Output the (X, Y) coordinate of the center of the cell containing the given text.  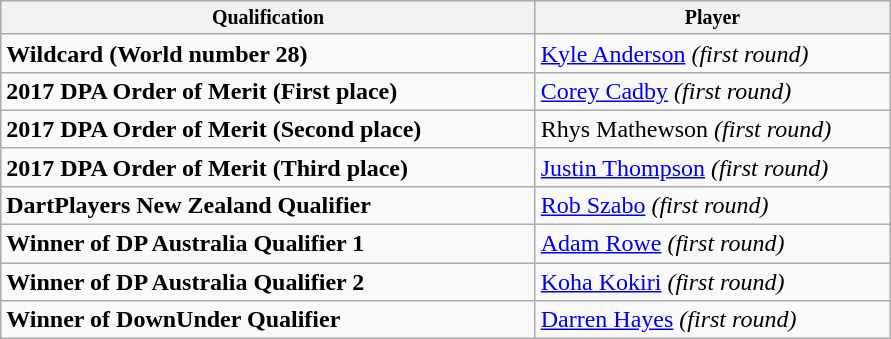
Winner of DP Australia Qualifier 2 (268, 282)
Rhys Mathewson (first round) (712, 129)
2017 DPA Order of Merit (Third place) (268, 167)
Corey Cadby (first round) (712, 91)
2017 DPA Order of Merit (Second place) (268, 129)
Kyle Anderson (first round) (712, 53)
Koha Kokiri (first round) (712, 282)
Justin Thompson (first round) (712, 167)
Darren Hayes (first round) (712, 320)
Wildcard (World number 28) (268, 53)
Winner of DP Australia Qualifier 1 (268, 244)
Qualification (268, 18)
Winner of DownUnder Qualifier (268, 320)
Adam Rowe (first round) (712, 244)
Rob Szabo (first round) (712, 205)
2017 DPA Order of Merit (First place) (268, 91)
DartPlayers New Zealand Qualifier (268, 205)
Player (712, 18)
